Capture the cell that displays the provided text and extract its (X, Y) central coordinate. 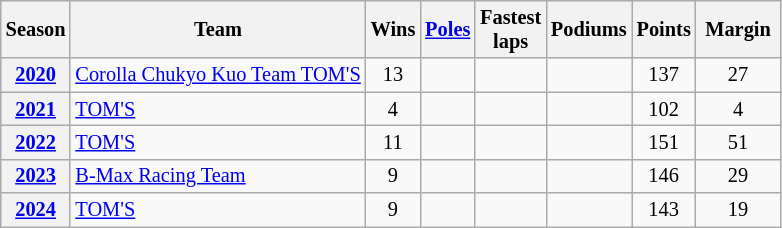
2023 (36, 176)
27 (738, 75)
143 (664, 210)
137 (664, 75)
2024 (36, 210)
Season (36, 29)
29 (738, 176)
Fastest laps (510, 29)
Team (218, 29)
Points (664, 29)
Margin (738, 29)
Poles (448, 29)
11 (394, 142)
Podiums (589, 29)
2021 (36, 109)
19 (738, 210)
13 (394, 75)
102 (664, 109)
2022 (36, 142)
151 (664, 142)
51 (738, 142)
Wins (394, 29)
B-Max Racing Team (218, 176)
Corolla Chukyo Kuo Team TOM'S (218, 75)
146 (664, 176)
2020 (36, 75)
